For the text-containing cell, return its midpoint in (X, Y) coordinate format. 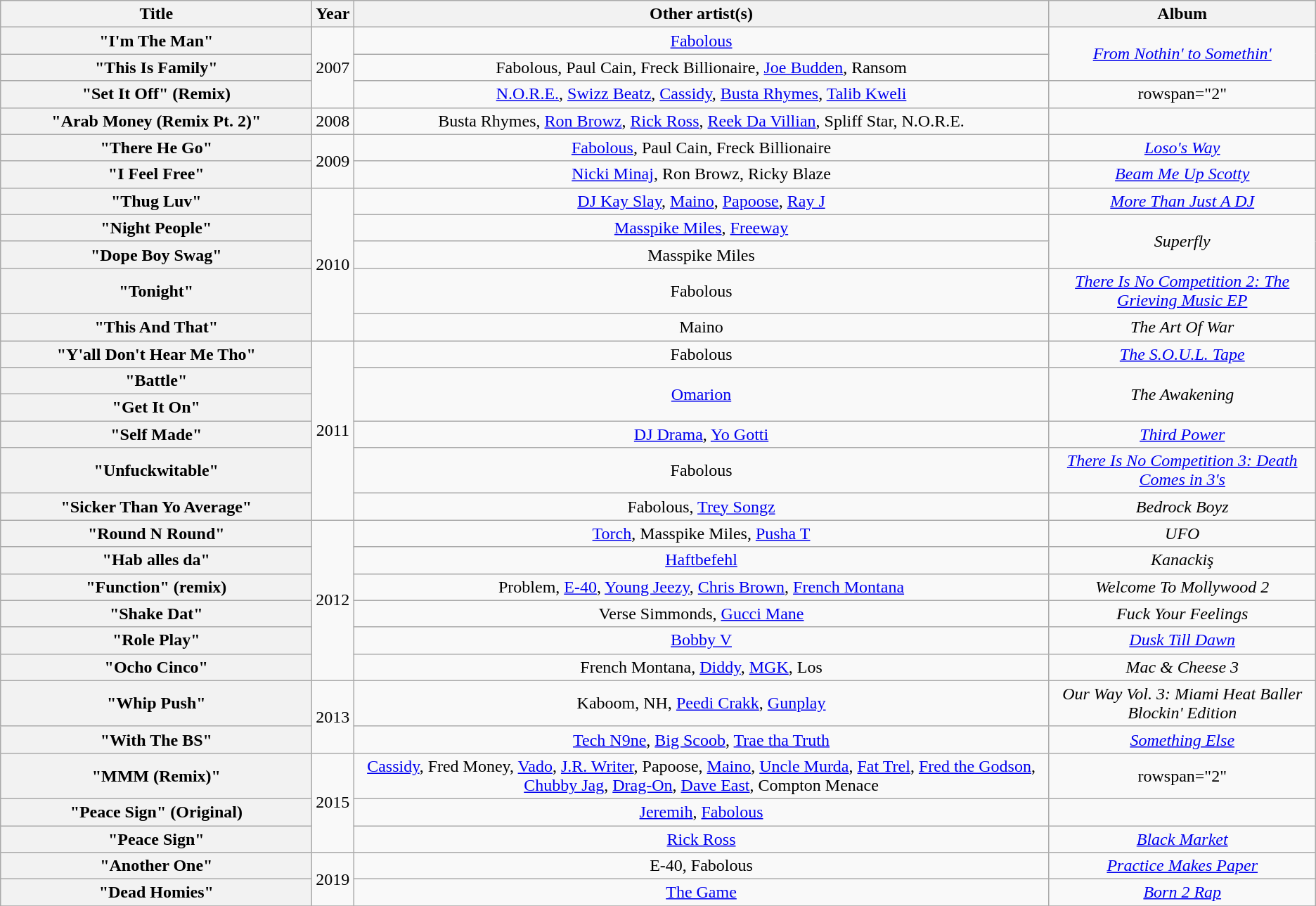
Black Market (1182, 839)
2008 (333, 121)
The Game (702, 893)
"Peace Sign" (156, 839)
Torch, Masspike Miles, Pusha T (702, 533)
There Is No Competition 2: The Grieving Music EP (1182, 291)
Other artist(s) (702, 14)
Bobby V (702, 640)
"Night People" (156, 228)
"MMM (Remix)" (156, 776)
Masspike Miles (702, 254)
"Get It On" (156, 408)
Fabolous, Paul Cain, Freck Billionaire (702, 148)
Welcome To Mollywood 2 (1182, 587)
Busta Rhymes, Ron Browz, Rick Ross, Reek Da Villian, Spliff Star, N.O.R.E. (702, 121)
Mac & Cheese 3 (1182, 667)
2013 (333, 717)
French Montana, Diddy, MGK, Los (702, 667)
The S.O.U.L. Tape (1182, 354)
The Awakening (1182, 394)
2010 (333, 264)
Haftbefehl (702, 560)
"Hab alles da" (156, 560)
2019 (333, 879)
Beam Me Up Scotty (1182, 174)
"Ocho Cinco" (156, 667)
"Sicker Than Yo Average" (156, 507)
Tech N9ne, Big Scoob, Trae tha Truth (702, 739)
"There He Go" (156, 148)
"Arab Money (Remix Pt. 2)" (156, 121)
"Dope Boy Swag" (156, 254)
Practice Makes Paper (1182, 866)
Year (333, 14)
2009 (333, 161)
"Unfuckwitable" (156, 471)
Rick Ross (702, 839)
"Self Made" (156, 434)
DJ Drama, Yo Gotti (702, 434)
Jeremih, Fabolous (702, 812)
2011 (333, 430)
There Is No Competition 3: Death Comes in 3's (1182, 471)
Nicki Minaj, Ron Browz, Ricky Blaze (702, 174)
Maino (702, 327)
Superfly (1182, 241)
Loso's Way (1182, 148)
"I Feel Free" (156, 174)
Dusk Till Dawn (1182, 640)
"Whip Push" (156, 703)
"This Is Family" (156, 67)
Album (1182, 14)
"This And That" (156, 327)
"Dead Homies" (156, 893)
Fabolous, Trey Songz (702, 507)
Bedrock Boyz (1182, 507)
"Round N Round" (156, 533)
2007 (333, 67)
"Battle" (156, 381)
Third Power (1182, 434)
UFO (1182, 533)
"Peace Sign" (Original) (156, 812)
More Than Just A DJ (1182, 201)
"Shake Dat" (156, 614)
Fuck Your Feelings (1182, 614)
Kanackiş (1182, 560)
"I'm The Man" (156, 41)
Born 2 Rap (1182, 893)
"Tonight" (156, 291)
"Thug Luv" (156, 201)
"Role Play" (156, 640)
Fabolous, Paul Cain, Freck Billionaire, Joe Budden, Ransom (702, 67)
"With The BS" (156, 739)
Kaboom, NH, Peedi Crakk, Gunplay (702, 703)
Cassidy, Fred Money, Vado, J.R. Writer, Papoose, Maino, Uncle Murda, Fat Trel, Fred the Godson, Chubby Jag, Drag-On, Dave East, Compton Menace (702, 776)
DJ Kay Slay, Maino, Papoose, Ray J (702, 201)
2015 (333, 803)
"Y'all Don't Hear Me Tho" (156, 354)
Problem, E-40, Young Jeezy, Chris Brown, French Montana (702, 587)
Title (156, 14)
From Nothin' to Somethin' (1182, 54)
The Art Of War (1182, 327)
Omarion (702, 394)
2012 (333, 600)
Something Else (1182, 739)
"Another One" (156, 866)
"Set It Off" (Remix) (156, 94)
"Function" (remix) (156, 587)
E-40, Fabolous (702, 866)
Verse Simmonds, Gucci Mane (702, 614)
N.O.R.E., Swizz Beatz, Cassidy, Busta Rhymes, Talib Kweli (702, 94)
Masspike Miles, Freeway (702, 228)
Our Way Vol. 3: Miami Heat Baller Blockin' Edition (1182, 703)
